Return [x, y] of the center of cell containing provided text 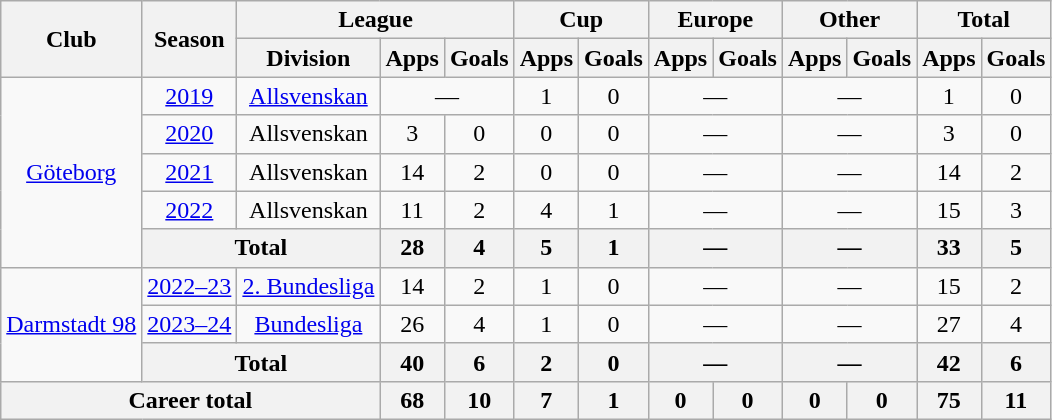
Club [72, 39]
2021 [190, 172]
28 [412, 248]
68 [412, 400]
27 [949, 324]
40 [412, 362]
2. Bundesliga [308, 286]
Göteborg [72, 172]
7 [546, 400]
42 [949, 362]
2019 [190, 96]
Career total [190, 400]
Bundesliga [308, 324]
2022 [190, 210]
2022–23 [190, 286]
75 [949, 400]
Europe [715, 20]
Cup [581, 20]
26 [412, 324]
Division [308, 58]
10 [479, 400]
2020 [190, 134]
33 [949, 248]
Darmstadt 98 [72, 324]
Other [849, 20]
2023–24 [190, 324]
Season [190, 39]
League [376, 20]
